From the cell containing the given text, extract its center point as [X, Y] coordinate. 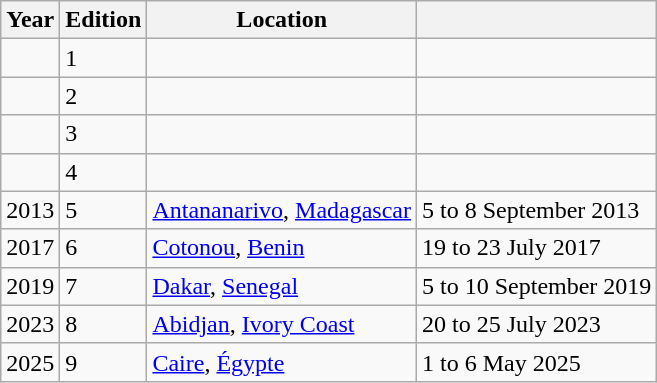
Antananarivo, Madagascar [282, 210]
Cotonou, Benin [282, 248]
Caire, Égypte [282, 362]
5 to 10 September 2019 [537, 286]
5 [104, 210]
2013 [30, 210]
2019 [30, 286]
Location [282, 20]
5 to 8 September 2013 [537, 210]
19 to 23 July 2017 [537, 248]
7 [104, 286]
1 to 6 May 2025 [537, 362]
8 [104, 324]
2023 [30, 324]
2 [104, 96]
6 [104, 248]
20 to 25 July 2023 [537, 324]
3 [104, 134]
2025 [30, 362]
1 [104, 58]
Abidjan, Ivory Coast [282, 324]
4 [104, 172]
Dakar, Senegal [282, 286]
Year [30, 20]
Edition [104, 20]
2017 [30, 248]
9 [104, 362]
